Output the [X, Y] coordinate of the center of the cell containing the given text.  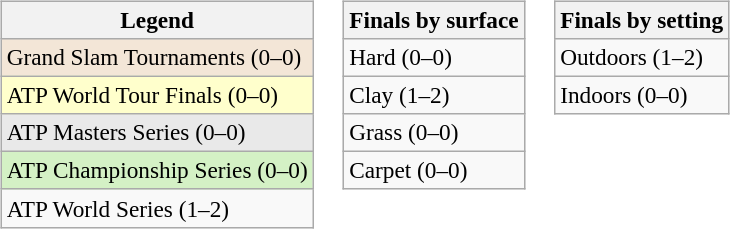
Finals by setting [642, 20]
Outdoors (1–2) [642, 57]
ATP World Tour Finals (0–0) [157, 95]
Grand Slam Tournaments (0–0) [157, 57]
Legend [157, 20]
Carpet (0–0) [434, 171]
Hard (0–0) [434, 57]
Indoors (0–0) [642, 95]
Finals by surface [434, 20]
ATP World Series (1–2) [157, 208]
ATP Masters Series (0–0) [157, 133]
Clay (1–2) [434, 95]
ATP Championship Series (0–0) [157, 171]
Grass (0–0) [434, 133]
